Provide the (X, Y) coordinate of the cell's center where the given text is located.  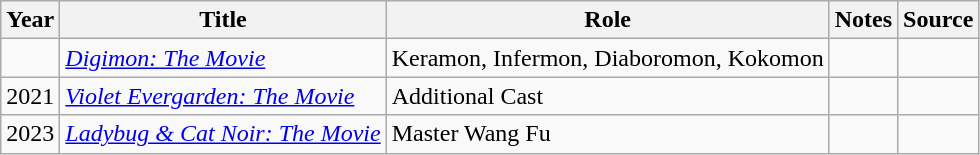
Notes (863, 20)
Master Wang Fu (608, 134)
2023 (30, 134)
Violet Evergarden: The Movie (223, 96)
Keramon, Infermon, Diaboromon, Kokomon (608, 58)
Ladybug & Cat Noir: The Movie (223, 134)
Additional Cast (608, 96)
2021 (30, 96)
Source (938, 20)
Year (30, 20)
Digimon: The Movie (223, 58)
Title (223, 20)
Role (608, 20)
